Capture the cell that displays the provided text and extract its (x, y) central coordinate. 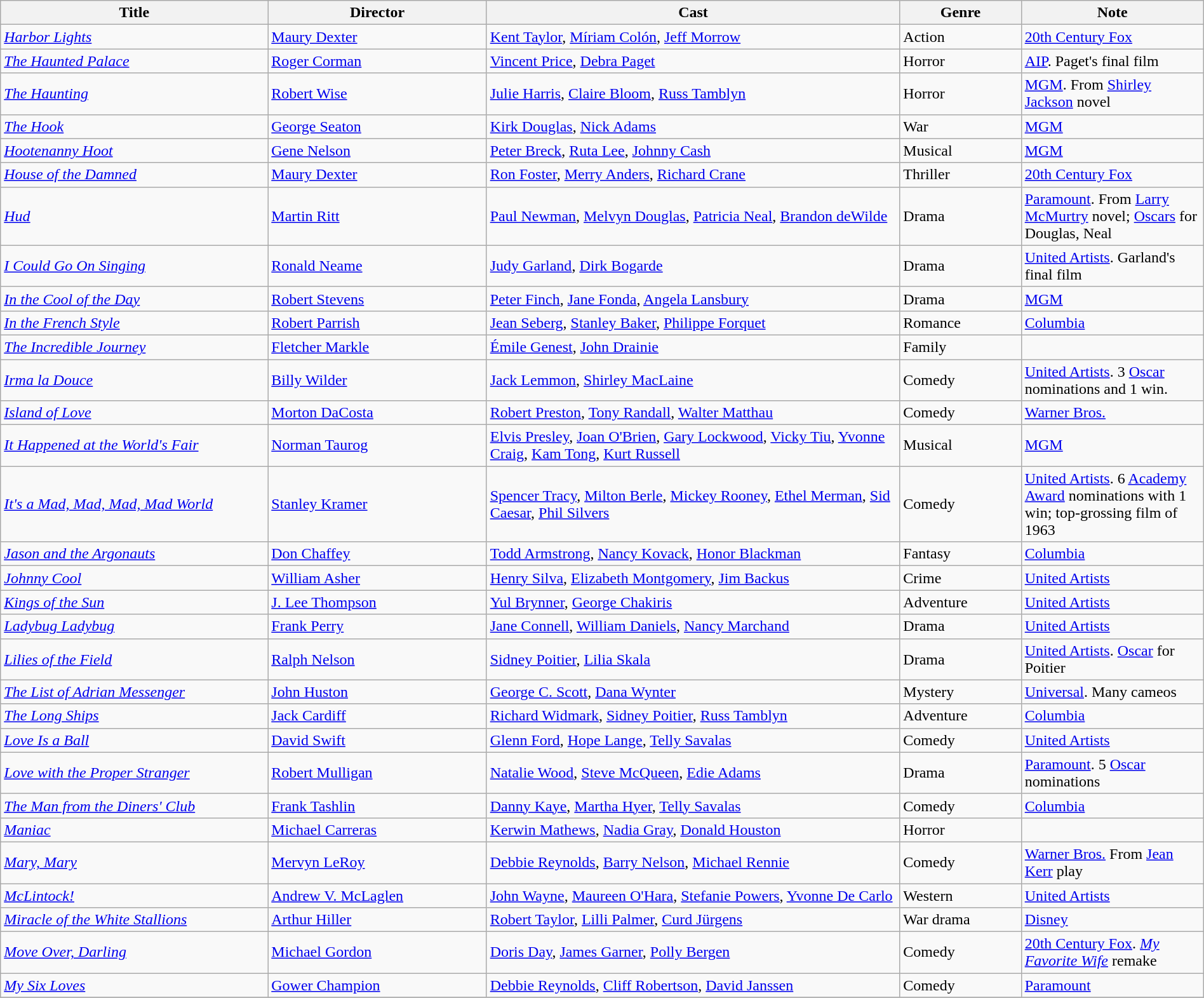
AIP. Paget's final film (1113, 61)
Gene Nelson (377, 151)
Stanley Kramer (377, 504)
Paramount (1113, 985)
In the Cool of the Day (135, 299)
Debbie Reynolds, Barry Nelson, Michael Rennie (693, 863)
Warner Bros. From Jean Kerr play (1113, 863)
John Huston (377, 692)
Title (135, 13)
The Long Ships (135, 716)
Harbor Lights (135, 37)
Lilies of the Field (135, 659)
Kings of the Sun (135, 602)
Jean Seberg, Stanley Baker, Philippe Forquet (693, 323)
House of the Damned (135, 175)
Mervyn LeRoy (377, 863)
Gower Champion (377, 985)
Peter Breck, Ruta Lee, Johnny Cash (693, 151)
Kent Taylor, Míriam Colón, Jeff Morrow (693, 37)
Sidney Poitier, Lilia Skala (693, 659)
Elvis Presley, Joan O'Brien, Gary Lockwood, Vicky Tiu, Yvonne Craig, Kam Tong, Kurt Russell (693, 446)
United Artists. Oscar for Poitier (1113, 659)
The Hook (135, 126)
It's a Mad, Mad, Mad, Mad World (135, 504)
Crime (960, 578)
Robert Mulligan (377, 772)
Jason and the Argonauts (135, 554)
Frank Perry (377, 626)
I Could Go On Singing (135, 266)
McLintock! (135, 895)
Western (960, 895)
Jack Lemmon, Shirley MacLaine (693, 380)
Paramount. From Larry McMurtry novel; Oscars for Douglas, Neal (1113, 216)
War (960, 126)
George C. Scott, Dana Wynter (693, 692)
Peter Finch, Jane Fonda, Angela Lansbury (693, 299)
Irma la Douce (135, 380)
Danny Kaye, Martha Hyer, Telly Savalas (693, 806)
Natalie Wood, Steve McQueen, Edie Adams (693, 772)
Billy Wilder (377, 380)
The List of Adrian Messenger (135, 692)
Ladybug Ladybug (135, 626)
Romance (960, 323)
It Happened at the World's Fair (135, 446)
Love Is a Ball (135, 740)
Paul Newman, Melvyn Douglas, Patricia Neal, Brandon deWilde (693, 216)
Hud (135, 216)
Fantasy (960, 554)
Move Over, Darling (135, 953)
Mary, Mary (135, 863)
Judy Garland, Dirk Bogarde (693, 266)
Mystery (960, 692)
Glenn Ford, Hope Lange, Telly Savalas (693, 740)
Ronald Neame (377, 266)
Julie Harris, Claire Bloom, Russ Tamblyn (693, 94)
Genre (960, 13)
Spencer Tracy, Milton Berle, Mickey Rooney, Ethel Merman, Sid Caesar, Phil Silvers (693, 504)
United Artists. 6 Academy Award nominations with 1 win; top-grossing film of 1963 (1113, 504)
Fletcher Markle (377, 347)
Kerwin Mathews, Nadia Gray, Donald Houston (693, 830)
Director (377, 13)
Island of Love (135, 413)
United Artists. Garland's final film (1113, 266)
William Asher (377, 578)
Henry Silva, Elizabeth Montgomery, Jim Backus (693, 578)
George Seaton (377, 126)
Hootenanny Hoot (135, 151)
Love with the Proper Stranger (135, 772)
Jack Cardiff (377, 716)
The Haunting (135, 94)
Robert Wise (377, 94)
War drama (960, 920)
My Six Loves (135, 985)
David Swift (377, 740)
MGM. From Shirley Jackson novel (1113, 94)
Note (1113, 13)
Norman Taurog (377, 446)
The Incredible Journey (135, 347)
Kirk Douglas, Nick Adams (693, 126)
Richard Widmark, Sidney Poitier, Russ Tamblyn (693, 716)
20th Century Fox. My Favorite Wife remake (1113, 953)
Andrew V. McLaglen (377, 895)
Warner Bros. (1113, 413)
John Wayne, Maureen O'Hara, Stefanie Powers, Yvonne De Carlo (693, 895)
The Haunted Palace (135, 61)
Robert Parrish (377, 323)
In the French Style (135, 323)
Todd Armstrong, Nancy Kovack, Honor Blackman (693, 554)
Disney (1113, 920)
United Artists. 3 Oscar nominations and 1 win. (1113, 380)
Michael Carreras (377, 830)
Morton DaCosta (377, 413)
Don Chaffey (377, 554)
J. Lee Thompson (377, 602)
Frank Tashlin (377, 806)
The Man from the Diners' Club (135, 806)
Émile Genest, John Drainie (693, 347)
Johnny Cool (135, 578)
Robert Preston, Tony Randall, Walter Matthau (693, 413)
Doris Day, James Garner, Polly Bergen (693, 953)
Yul Brynner, George Chakiris (693, 602)
Roger Corman (377, 61)
Ron Foster, Merry Anders, Richard Crane (693, 175)
Michael Gordon (377, 953)
Vincent Price, Debra Paget (693, 61)
Robert Taylor, Lilli Palmer, Curd Jürgens (693, 920)
Robert Stevens (377, 299)
Family (960, 347)
Universal. Many cameos (1113, 692)
Maniac (135, 830)
Martin Ritt (377, 216)
Cast (693, 13)
Arthur Hiller (377, 920)
Thriller (960, 175)
Miracle of the White Stallions (135, 920)
Debbie Reynolds, Cliff Robertson, David Janssen (693, 985)
Jane Connell, William Daniels, Nancy Marchand (693, 626)
Ralph Nelson (377, 659)
Action (960, 37)
Paramount. 5 Oscar nominations (1113, 772)
